Locate the cell with the specified text and output its (X, Y) center coordinate. 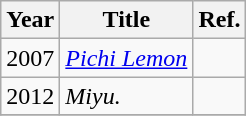
Pichi Lemon (126, 58)
Year (30, 20)
2007 (30, 58)
Miyu. (126, 96)
2012 (30, 96)
Ref. (220, 20)
Title (126, 20)
